Identify which cell holds the provided text, then report its (X, Y) central coordinate. 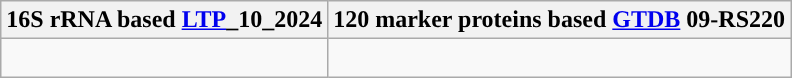
16S rRNA based LTP_10_2024 (164, 20)
120 marker proteins based GTDB 09-RS220 (560, 20)
